From the cell containing the given text, extract its center point as [x, y] coordinate. 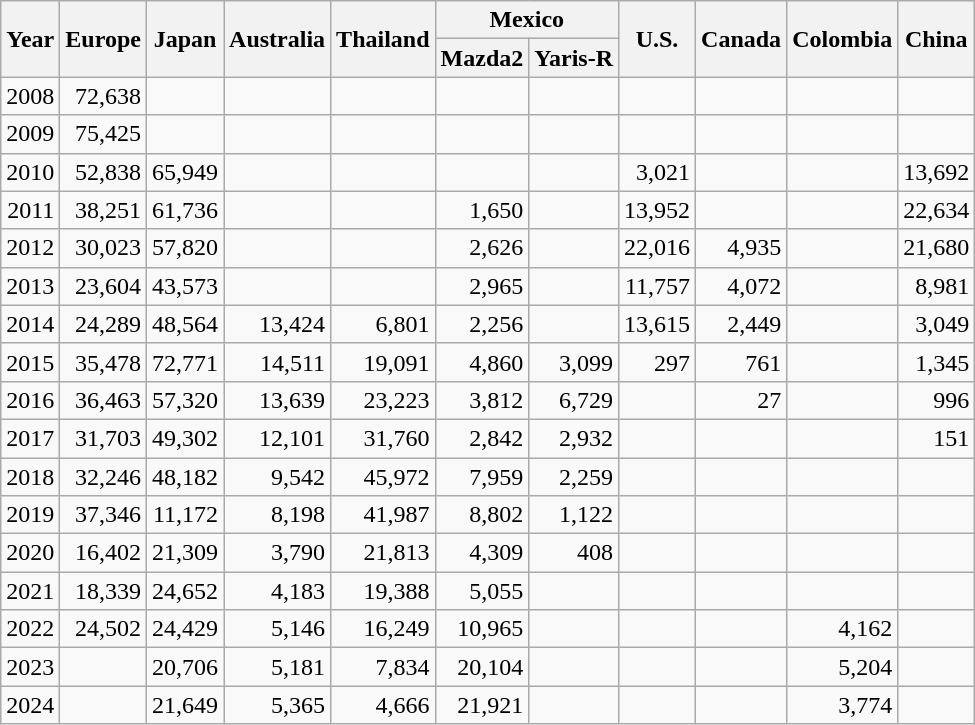
2011 [30, 210]
2012 [30, 248]
Europe [104, 39]
2,626 [482, 248]
2019 [30, 515]
2,259 [574, 477]
1,345 [936, 362]
7,959 [482, 477]
24,289 [104, 324]
3,021 [656, 172]
2016 [30, 400]
7,834 [383, 667]
61,736 [184, 210]
8,198 [278, 515]
2022 [30, 629]
18,339 [104, 591]
65,949 [184, 172]
2017 [30, 438]
Year [30, 39]
Thailand [383, 39]
13,639 [278, 400]
41,987 [383, 515]
38,251 [104, 210]
11,172 [184, 515]
2,932 [574, 438]
36,463 [104, 400]
43,573 [184, 286]
22,016 [656, 248]
13,615 [656, 324]
408 [574, 553]
19,388 [383, 591]
5,181 [278, 667]
4,162 [842, 629]
24,652 [184, 591]
14,511 [278, 362]
2,965 [482, 286]
Japan [184, 39]
U.S. [656, 39]
4,935 [742, 248]
23,223 [383, 400]
10,965 [482, 629]
75,425 [104, 134]
2018 [30, 477]
16,402 [104, 553]
11,757 [656, 286]
2010 [30, 172]
20,104 [482, 667]
21,680 [936, 248]
1,650 [482, 210]
2014 [30, 324]
57,820 [184, 248]
4,860 [482, 362]
5,365 [278, 705]
Canada [742, 39]
8,802 [482, 515]
151 [936, 438]
35,478 [104, 362]
2009 [30, 134]
2015 [30, 362]
52,838 [104, 172]
24,429 [184, 629]
297 [656, 362]
72,771 [184, 362]
13,952 [656, 210]
2,842 [482, 438]
31,703 [104, 438]
8,981 [936, 286]
2021 [30, 591]
3,774 [842, 705]
13,424 [278, 324]
2023 [30, 667]
9,542 [278, 477]
31,760 [383, 438]
Mexico [526, 20]
4,309 [482, 553]
21,921 [482, 705]
1,122 [574, 515]
5,204 [842, 667]
12,101 [278, 438]
19,091 [383, 362]
21,309 [184, 553]
China [936, 39]
45,972 [383, 477]
2,449 [742, 324]
4,666 [383, 705]
4,072 [742, 286]
Mazda2 [482, 58]
21,813 [383, 553]
21,649 [184, 705]
5,055 [482, 591]
6,729 [574, 400]
48,564 [184, 324]
16,249 [383, 629]
2020 [30, 553]
72,638 [104, 96]
23,604 [104, 286]
2,256 [482, 324]
3,099 [574, 362]
13,692 [936, 172]
2013 [30, 286]
5,146 [278, 629]
49,302 [184, 438]
48,182 [184, 477]
30,023 [104, 248]
4,183 [278, 591]
Australia [278, 39]
20,706 [184, 667]
6,801 [383, 324]
2024 [30, 705]
2008 [30, 96]
27 [742, 400]
996 [936, 400]
22,634 [936, 210]
37,346 [104, 515]
Yaris-R [574, 58]
761 [742, 362]
3,790 [278, 553]
Colombia [842, 39]
24,502 [104, 629]
3,812 [482, 400]
32,246 [104, 477]
57,320 [184, 400]
3,049 [936, 324]
